Return the [x, y] coordinate for the center point of the cell that contains the specified text.  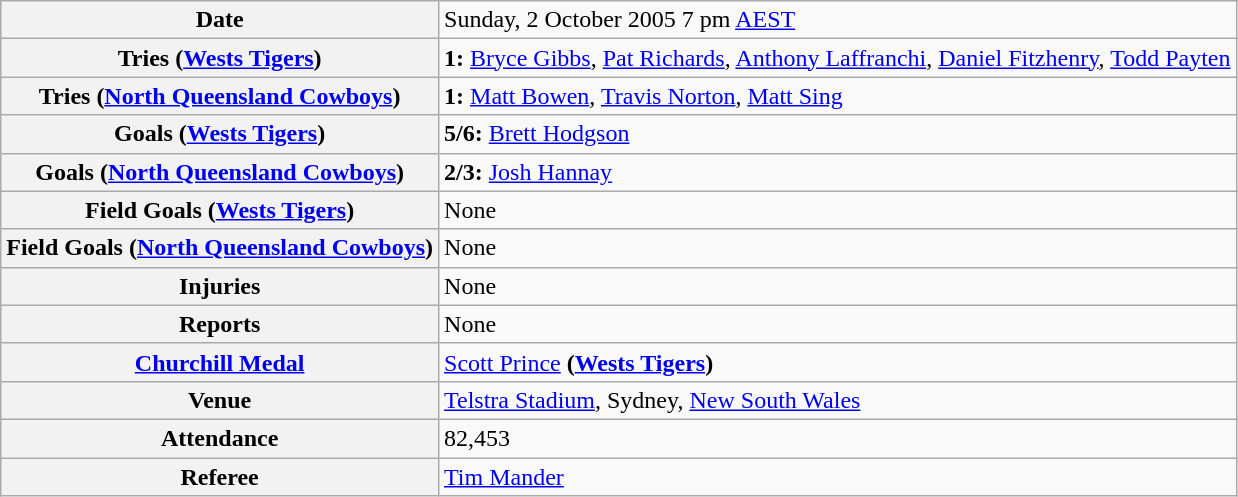
1: Matt Bowen, Travis Norton, Matt Sing [838, 96]
Attendance [220, 438]
Field Goals (Wests Tigers) [220, 210]
Venue [220, 400]
Field Goals (North Queensland Cowboys) [220, 248]
Goals (North Queensland Cowboys) [220, 172]
Scott Prince (Wests Tigers) [838, 362]
Churchill Medal [220, 362]
82,453 [838, 438]
Reports [220, 324]
Goals (Wests Tigers) [220, 134]
Tries (Wests Tigers) [220, 58]
Sunday, 2 October 2005 7 pm AEST [838, 20]
2/3: Josh Hannay [838, 172]
Tim Mander [838, 477]
Telstra Stadium, Sydney, New South Wales [838, 400]
Date [220, 20]
5/6: Brett Hodgson [838, 134]
Referee [220, 477]
Tries (North Queensland Cowboys) [220, 96]
1: Bryce Gibbs, Pat Richards, Anthony Laffranchi, Daniel Fitzhenry, Todd Payten [838, 58]
Injuries [220, 286]
